Scan for the cell matching the given text and deliver its [x, y] coordinate at center. 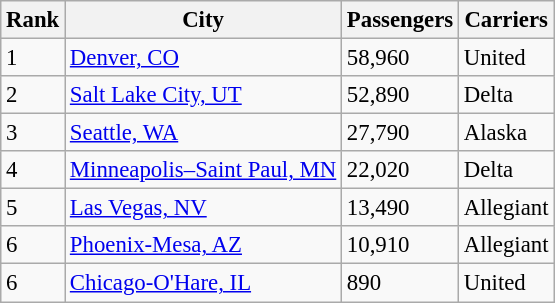
22,020 [400, 170]
City [204, 20]
Carriers [506, 20]
2 [33, 95]
Denver, CO [204, 58]
27,790 [400, 133]
Alaska [506, 133]
Salt Lake City, UT [204, 95]
Seattle, WA [204, 133]
Minneapolis–Saint Paul, MN [204, 170]
52,890 [400, 95]
Las Vegas, NV [204, 208]
10,910 [400, 245]
13,490 [400, 208]
58,960 [400, 58]
3 [33, 133]
Passengers [400, 20]
Phoenix-Mesa, AZ [204, 245]
890 [400, 283]
Chicago-O'Hare, IL [204, 283]
4 [33, 170]
Rank [33, 20]
5 [33, 208]
1 [33, 58]
